Capture the cell that displays the provided text and extract its [x, y] central coordinate. 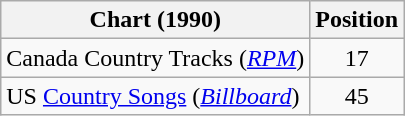
US Country Songs (Billboard) [156, 96]
45 [357, 96]
Canada Country Tracks (RPM) [156, 58]
Position [357, 20]
Chart (1990) [156, 20]
17 [357, 58]
